Extract the (x, y) coordinate from the center of the cell holding the provided text.  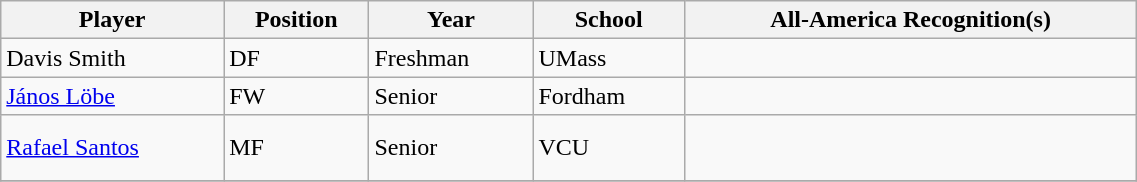
Player (112, 20)
Rafael Santos (112, 148)
Freshman (451, 58)
UMass (609, 58)
DF (296, 58)
János Löbe (112, 96)
All-America Recognition(s) (910, 20)
MF (296, 148)
Position (296, 20)
Year (451, 20)
Davis Smith (112, 58)
FW (296, 96)
VCU (609, 148)
Fordham (609, 96)
School (609, 20)
